Output the (x, y) coordinate of the center of the cell containing the given text.  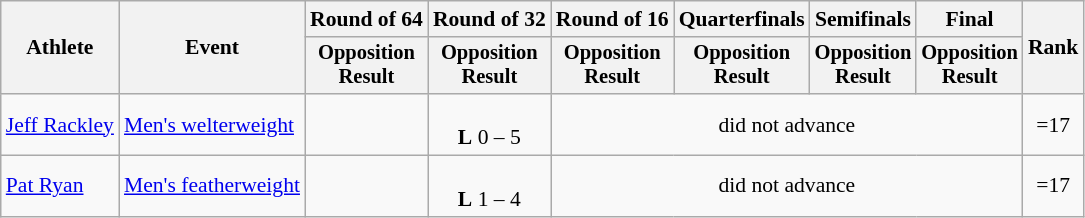
Men's featherweight (212, 186)
Round of 64 (366, 19)
Round of 16 (612, 19)
L 1 – 4 (490, 186)
Final (970, 19)
Round of 32 (490, 19)
L 0 – 5 (490, 124)
Quarterfinals (742, 19)
Event (212, 48)
Pat Ryan (60, 186)
Rank (1054, 48)
Semifinals (864, 19)
Men's welterweight (212, 124)
Athlete (60, 48)
Jeff Rackley (60, 124)
